Locate the cell with the specified text and output its [x, y] center coordinate. 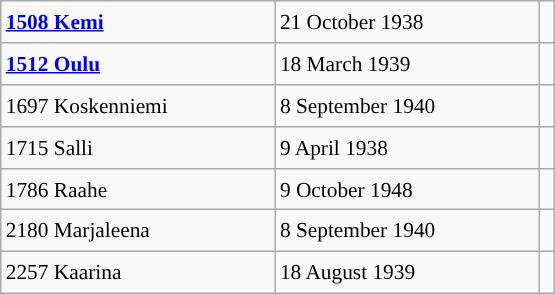
9 April 1938 [407, 147]
18 August 1939 [407, 273]
1715 Salli [138, 147]
1512 Oulu [138, 64]
2257 Kaarina [138, 273]
2180 Marjaleena [138, 231]
1786 Raahe [138, 189]
1697 Koskenniemi [138, 106]
21 October 1938 [407, 22]
18 March 1939 [407, 64]
9 October 1948 [407, 189]
1508 Kemi [138, 22]
